Return [x, y] of the center of cell containing provided text 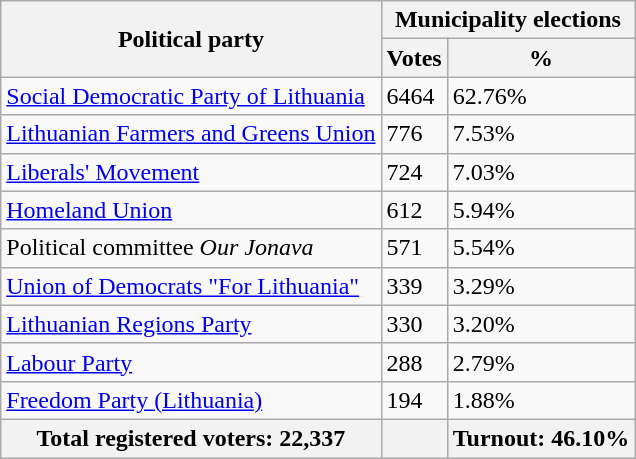
Votes [414, 58]
1.88% [541, 400]
288 [414, 362]
7.53% [541, 134]
776 [414, 134]
Union of Democrats "For Lithuania" [191, 286]
724 [414, 172]
330 [414, 324]
3.29% [541, 286]
Labour Party [191, 362]
3.20% [541, 324]
Homeland Union [191, 210]
6464 [414, 96]
Lithuanian Regions Party [191, 324]
5.94% [541, 210]
Lithuanian Farmers and Greens Union [191, 134]
Municipality elections [508, 20]
Liberals' Movement [191, 172]
5.54% [541, 248]
612 [414, 210]
194 [414, 400]
2.79% [541, 362]
339 [414, 286]
Political committee Our Jonava [191, 248]
Total registered voters: 22,337 [191, 438]
62.76% [541, 96]
571 [414, 248]
Freedom Party (Lithuania) [191, 400]
Political party [191, 39]
7.03% [541, 172]
% [541, 58]
Social Democratic Party of Lithuania [191, 96]
Turnout: 46.10% [541, 438]
